Detect which cell encompasses the target text, then output its [x, y] center coordinate. 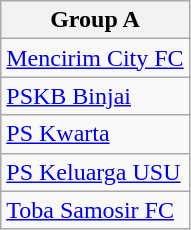
PSKB Binjai [95, 96]
PS Kwarta [95, 134]
Toba Samosir FC [95, 210]
PS Keluarga USU [95, 172]
Group A [95, 20]
Mencirim City FC [95, 58]
